Extract the [x, y] coordinate from the center of the cell holding the provided text.  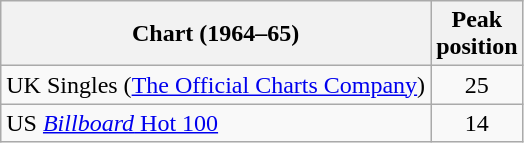
Peakposition [477, 34]
14 [477, 123]
US Billboard Hot 100 [216, 123]
25 [477, 85]
Chart (1964–65) [216, 34]
UK Singles (The Official Charts Company) [216, 85]
